Extract the [X, Y] coordinate from the center of the cell holding the provided text.  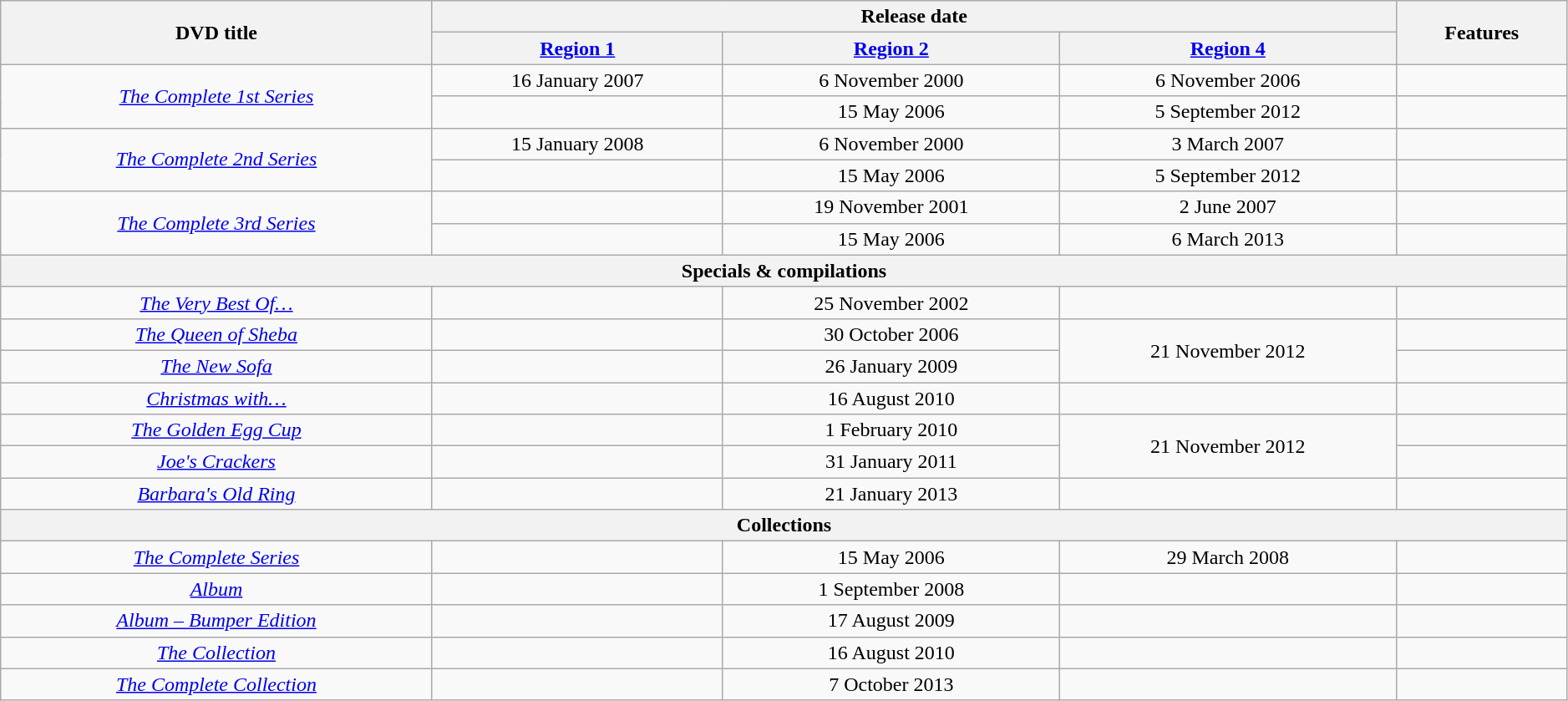
The Complete Series [216, 557]
The Collection [216, 653]
31 January 2011 [891, 462]
30 October 2006 [891, 334]
The Very Best Of… [216, 302]
The Golden Egg Cup [216, 430]
Album – Bumper Edition [216, 621]
21 January 2013 [891, 494]
26 January 2009 [891, 366]
The Complete 2nd Series [216, 160]
The Complete 1st Series [216, 96]
25 November 2002 [891, 302]
The Complete Collection [216, 684]
The Queen of Sheba [216, 334]
Specials & compilations [784, 271]
6 March 2013 [1228, 239]
The Complete 3rd Series [216, 223]
Region 2 [891, 48]
Region 1 [577, 48]
6 November 2006 [1228, 80]
17 August 2009 [891, 621]
Album [216, 589]
Joe's Crackers [216, 462]
2 June 2007 [1228, 207]
The New Sofa [216, 366]
DVD title [216, 33]
Region 4 [1228, 48]
16 January 2007 [577, 80]
Christmas with… [216, 399]
7 October 2013 [891, 684]
Features [1482, 33]
3 March 2007 [1228, 144]
1 September 2008 [891, 589]
Barbara's Old Ring [216, 494]
Release date [914, 17]
Collections [784, 526]
15 January 2008 [577, 144]
1 February 2010 [891, 430]
19 November 2001 [891, 207]
29 March 2008 [1228, 557]
